Detect which cell encompasses the target text, then output its [x, y] center coordinate. 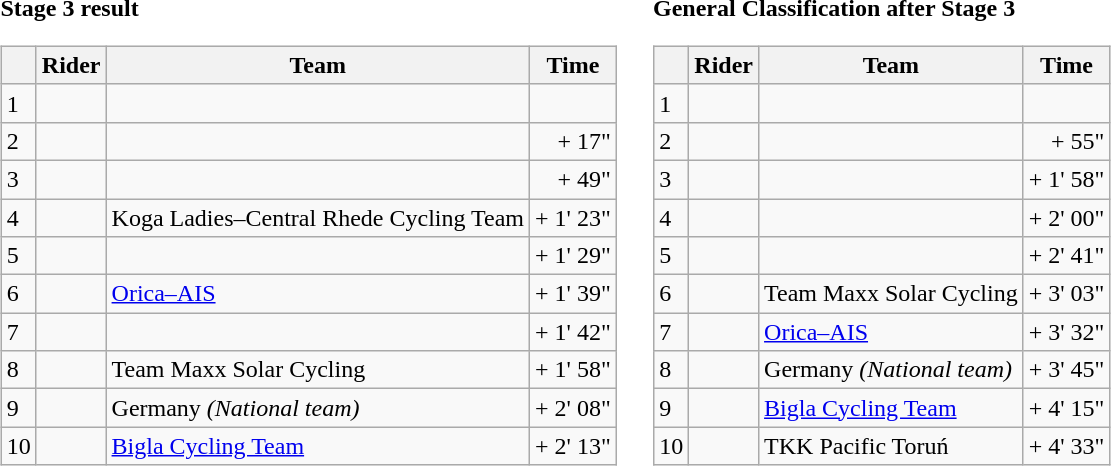
+ 2' 41" [1066, 256]
+ 3' 32" [1066, 332]
+ 2' 13" [574, 446]
+ 4' 15" [1066, 408]
+ 1' 29" [574, 256]
+ 49" [574, 179]
+ 55" [1066, 141]
+ 17" [574, 141]
+ 2' 00" [1066, 217]
+ 3' 03" [1066, 294]
TKK Pacific Toruń [892, 446]
+ 2' 08" [574, 408]
Koga Ladies–Central Rhede Cycling Team [318, 217]
+ 4' 33" [1066, 446]
+ 1' 39" [574, 294]
+ 3' 45" [1066, 370]
+ 1' 42" [574, 332]
+ 1' 23" [574, 217]
